Return the (X, Y) coordinate for the center point of the cell that contains the specified text.  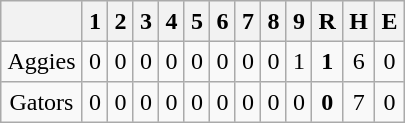
Gators (42, 102)
4 (172, 21)
2 (121, 21)
Aggies (42, 61)
5 (197, 21)
8 (274, 21)
E (390, 21)
R (328, 21)
9 (299, 21)
H (359, 21)
3 (146, 21)
